Extract the (X, Y) coordinate from the center of the cell holding the provided text.  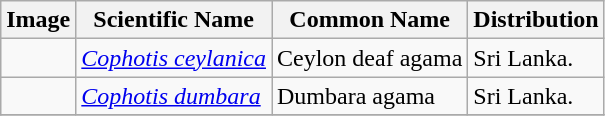
Image (38, 20)
Dumbara agama (370, 96)
Cophotis ceylanica (174, 58)
Scientific Name (174, 20)
Common Name (370, 20)
Cophotis dumbara (174, 96)
Ceylon deaf agama (370, 58)
Distribution (536, 20)
